Pinpoint the cell where the given text exists, returning its (X, Y) midpoint coordinate. 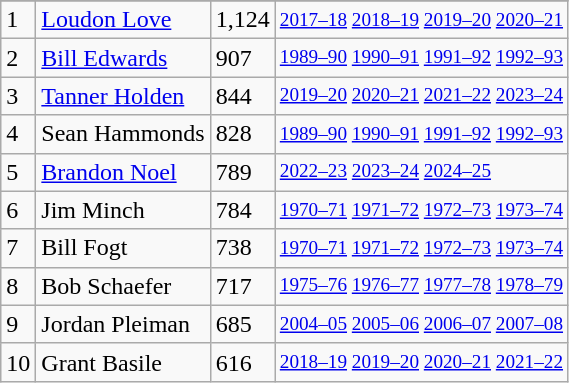
844 (242, 96)
Brandon Noel (123, 172)
907 (242, 58)
828 (242, 134)
3 (18, 96)
2004–05 2005–06 2006–07 2007–08 (421, 324)
784 (242, 210)
1 (18, 20)
1,124 (242, 20)
685 (242, 324)
Bill Edwards (123, 58)
717 (242, 286)
Bob Schaefer (123, 286)
10 (18, 362)
Jordan Pleiman (123, 324)
9 (18, 324)
Bill Fogt (123, 248)
2017–18 2018–19 2019–20 2020–21 (421, 20)
789 (242, 172)
7 (18, 248)
Grant Basile (123, 362)
Sean Hammonds (123, 134)
4 (18, 134)
8 (18, 286)
Loudon Love (123, 20)
2019–20 2020–21 2021–22 2023–24 (421, 96)
2018–19 2019–20 2020–21 2021–22 (421, 362)
1975–76 1976–77 1977–78 1978–79 (421, 286)
Tanner Holden (123, 96)
2022–23 2023–24 2024–25 (421, 172)
Jim Minch (123, 210)
5 (18, 172)
2 (18, 58)
6 (18, 210)
616 (242, 362)
738 (242, 248)
